Extract the (x, y) coordinate from the center of the cell holding the provided text.  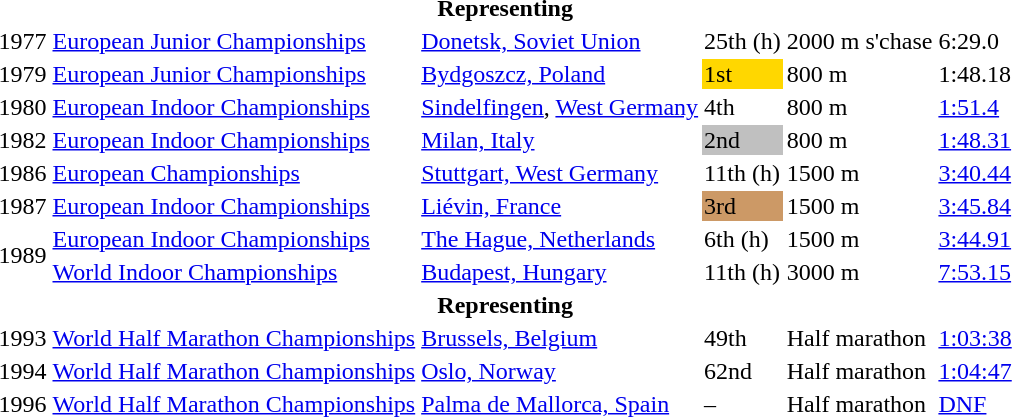
Donetsk, Soviet Union (560, 41)
2nd (743, 140)
3000 m (860, 272)
6th (h) (743, 239)
Liévin, France (560, 206)
Stuttgart, West Germany (560, 173)
4th (743, 107)
Oslo, Norway (560, 371)
Sindelfingen, West Germany (560, 107)
62nd (743, 371)
25th (h) (743, 41)
Budapest, Hungary (560, 272)
The Hague, Netherlands (560, 239)
1st (743, 74)
Brussels, Belgium (560, 338)
Milan, Italy (560, 140)
World Indoor Championships (234, 272)
Bydgoszcz, Poland (560, 74)
2000 m s'chase (860, 41)
3rd (743, 206)
European Championships (234, 173)
49th (743, 338)
